Find where the given text appears and provide that cell's center as [x, y] coordinate. 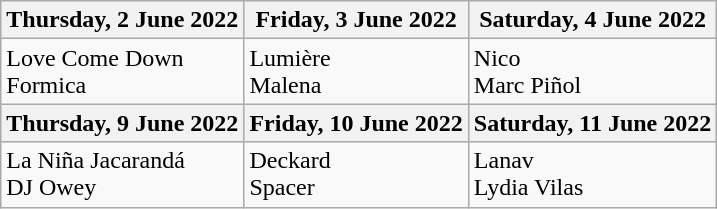
Thursday, 9 June 2022 [122, 123]
DeckardSpacer [356, 174]
LumièreMalena [356, 72]
La Niña JacarandáDJ Owey [122, 174]
Saturday, 11 June 2022 [592, 123]
LanavLydia Vilas [592, 174]
Friday, 3 June 2022 [356, 20]
Love Come DownFormica [122, 72]
Saturday, 4 June 2022 [592, 20]
Thursday, 2 June 2022 [122, 20]
NicoMarc Piñol [592, 72]
Friday, 10 June 2022 [356, 123]
